Detect which cell encompasses the target text, then output its (X, Y) center coordinate. 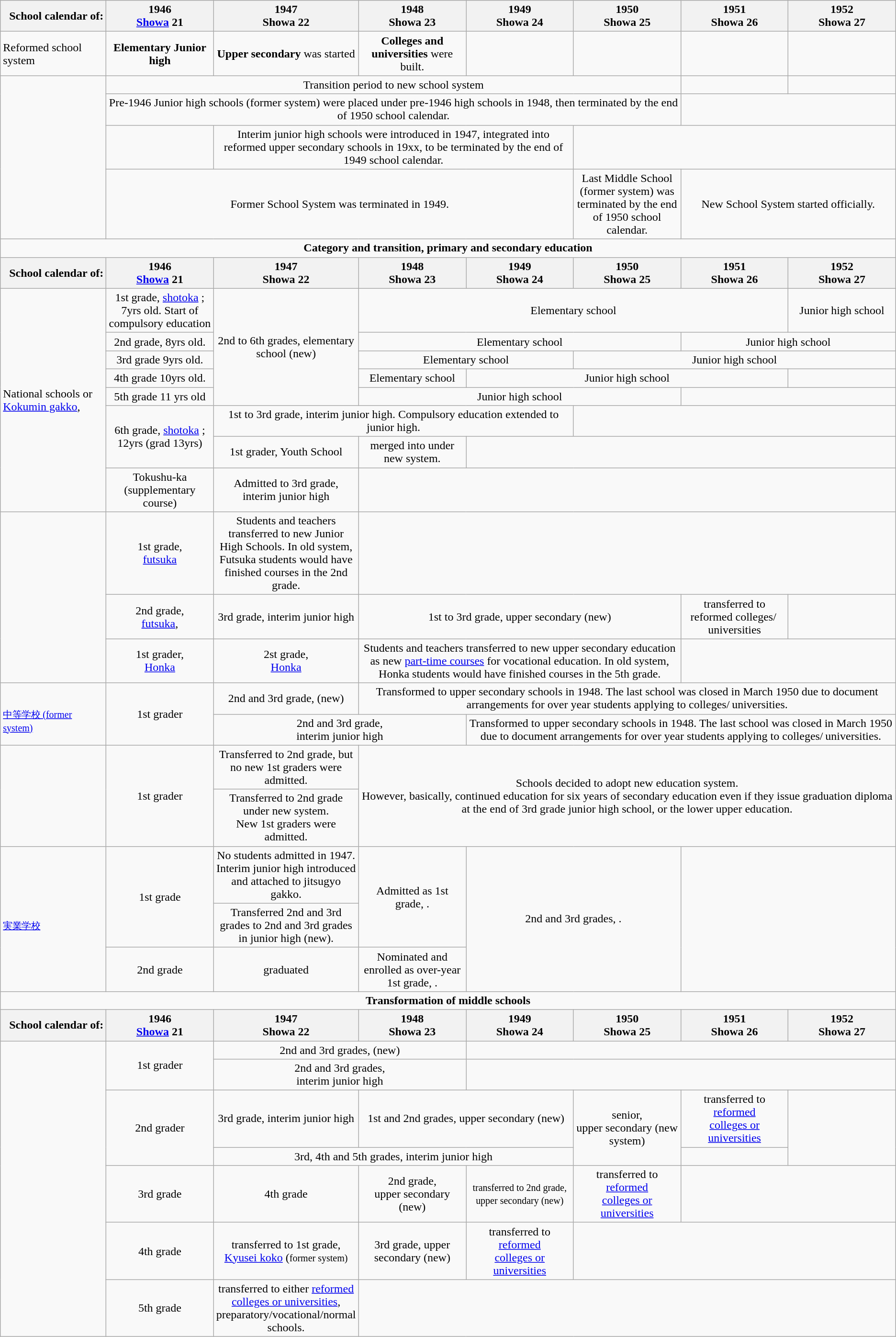
2nd grade (160, 969)
Pre-1946 Junior high schools (former system) were placed under pre-1946 high schools in 1948, then terminated by the end of 1950 school calendar. (393, 109)
2nd to 6th grades, elementary school (new) (286, 347)
Former School System was terminated in 1949. (340, 204)
transferred to 1st grade, Kyusei koko (former system) (286, 1251)
Transferred 2nd and 3rd grades to 2nd and 3rd grades in junior high (new). (286, 925)
Admitted to 3rd grade, interim junior high (286, 490)
2nd and 3rd grades, (new) (340, 1050)
Elementary Junior high (160, 54)
1st grade, futsuka (160, 554)
Transferred to 2nd grade, but no new 1st graders were admitted. (286, 767)
transferred to 2nd grade, upper secondary (new) (520, 1194)
1st to 3rd grade, upper secondary (new) (520, 617)
3rd grade, upper secondary (new) (412, 1251)
2nd and 3rd grade, (new) (286, 698)
Nominated and enrolled as over-year 1st grade, . (412, 969)
2nd grader (160, 1128)
Tokushu-ka(supplementary course) (160, 490)
1st grade (160, 896)
Transformation of middle schools (448, 1000)
1st grade, shotoka ; 7yrs old. Start of compulsory education (160, 310)
1st to 3rd grade, interim junior high. Compulsory education extended to junior high. (393, 421)
2nd and 3rd grades, . (573, 918)
Admitted as 1st grade, . (412, 896)
No students admitted in 1947. Interim junior high introduced and attached to jitsugyo gakko. (286, 874)
2nd grade, upper secondary (new) (412, 1194)
New School System started officially. (788, 204)
2st grade, Honka (286, 661)
2nd grade, futsuka, (160, 617)
Transition period to new school system (393, 85)
Transferred to 2nd grade under new system.New 1st graders were admitted. (286, 818)
6th grade, shotoka ; 12yrs (grad 13yrs) (160, 437)
1st grader, Honka (160, 661)
graduated (286, 969)
Upper secondary was started (286, 54)
3rd, 4th and 5th grades, interim junior high (393, 1156)
Category and transition, primary and secondary education (448, 248)
senior, upper secondary (new system) (627, 1128)
実業学校 (54, 918)
transferred to reformed colleges/ universities (734, 617)
中等学校 (former system) (54, 714)
2nd and 3rd grade, interim junior high (340, 730)
1st grader, Youth School (286, 452)
National schools or Kokumin gakko, (54, 400)
5th grade (160, 1308)
merged into under new system. (412, 452)
Last Middle School (former system) was terminated by the end of 1950 school calendar. (627, 204)
3rd grade 9yrs old. (160, 360)
Reformed school system (54, 54)
Colleges and universities were built. (412, 54)
transferred to either reformed colleges or universities, preparatory/vocational/normal schools. (286, 1308)
1st and 2nd grades, upper secondary (new) (466, 1119)
3rd grade (160, 1194)
5th grade 11 yrs old (160, 396)
2nd and 3rd grades, interim junior high (340, 1075)
Students and teachers transferred to new Junior High Schools. In old system, Futsuka students would have finished courses in the 2nd grade. (286, 554)
4th grade 10yrs old. (160, 378)
2nd grade, 8yrs old. (160, 341)
